Locate the cell with the specified text and output its [x, y] center coordinate. 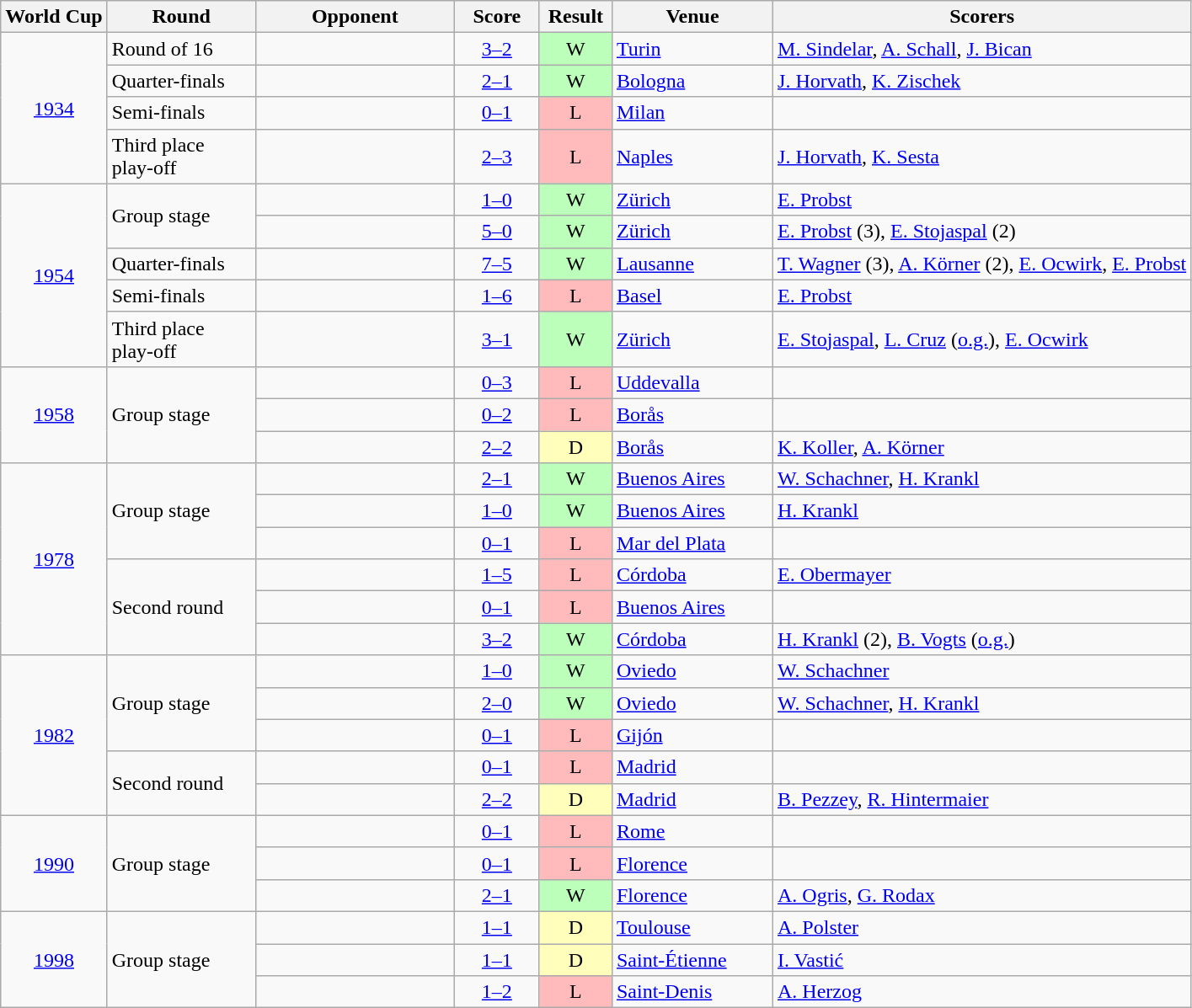
0–2 [497, 414]
Mar del Plata [692, 543]
1978 [54, 559]
Saint-Étienne [692, 959]
I. Vastić [982, 959]
Milan [692, 113]
B. Pezzey, R. Hintermaier [982, 799]
Bologna [692, 81]
A. Herzog [982, 992]
M. Sindelar, A. Schall, J. Bican [982, 49]
Score [497, 17]
1934 [54, 108]
J. Horvath, K. Zischek [982, 81]
1998 [54, 959]
Basel [692, 296]
7–5 [497, 264]
Scorers [982, 17]
1958 [54, 414]
T. Wagner (3), A. Körner (2), E. Ocwirk, E. Probst [982, 264]
Saint-Denis [692, 992]
A. Ogris, G. Rodax [982, 895]
Uddevalla [692, 382]
5–0 [497, 232]
World Cup [54, 17]
1–6 [497, 296]
1982 [54, 735]
2–0 [497, 703]
Turin [692, 49]
Rome [692, 831]
Round [181, 17]
E. Probst (3), E. Stojaspal (2) [982, 232]
K. Koller, A. Körner [982, 447]
Toulouse [692, 927]
0–3 [497, 382]
E. Stojaspal, L. Cruz (o.g.), E. Ocwirk [982, 339]
1–2 [497, 992]
Lausanne [692, 264]
Venue [692, 17]
H. Krankl (2), B. Vogts (o.g.) [982, 639]
Round of 16 [181, 49]
W. Schachner [982, 671]
2–3 [497, 157]
Gijón [692, 735]
E. Obermayer [982, 575]
J. Horvath, K. Sesta [982, 157]
Result [575, 17]
1–5 [497, 575]
1954 [54, 275]
Opponent [355, 17]
3–1 [497, 339]
A. Polster [982, 927]
Naples [692, 157]
H. Krankl [982, 511]
1990 [54, 863]
